Output the [X, Y] coordinate of the center of the cell containing the given text.  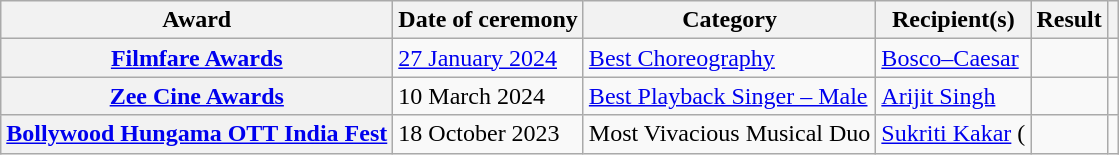
Award [197, 20]
Recipient(s) [954, 20]
Bollywood Hungama OTT India Fest [197, 134]
10 March 2024 [488, 96]
Most Vivacious Musical Duo [729, 134]
Filmfare Awards [197, 58]
Sukriti Kakar ( [954, 134]
Best Playback Singer – Male [729, 96]
Category [729, 20]
Best Choreography [729, 58]
Bosco–Caesar [954, 58]
Zee Cine Awards [197, 96]
Date of ceremony [488, 20]
27 January 2024 [488, 58]
Result [1069, 20]
Arijit Singh [954, 96]
18 October 2023 [488, 134]
